Output the (X, Y) coordinate of the center of the cell containing the given text.  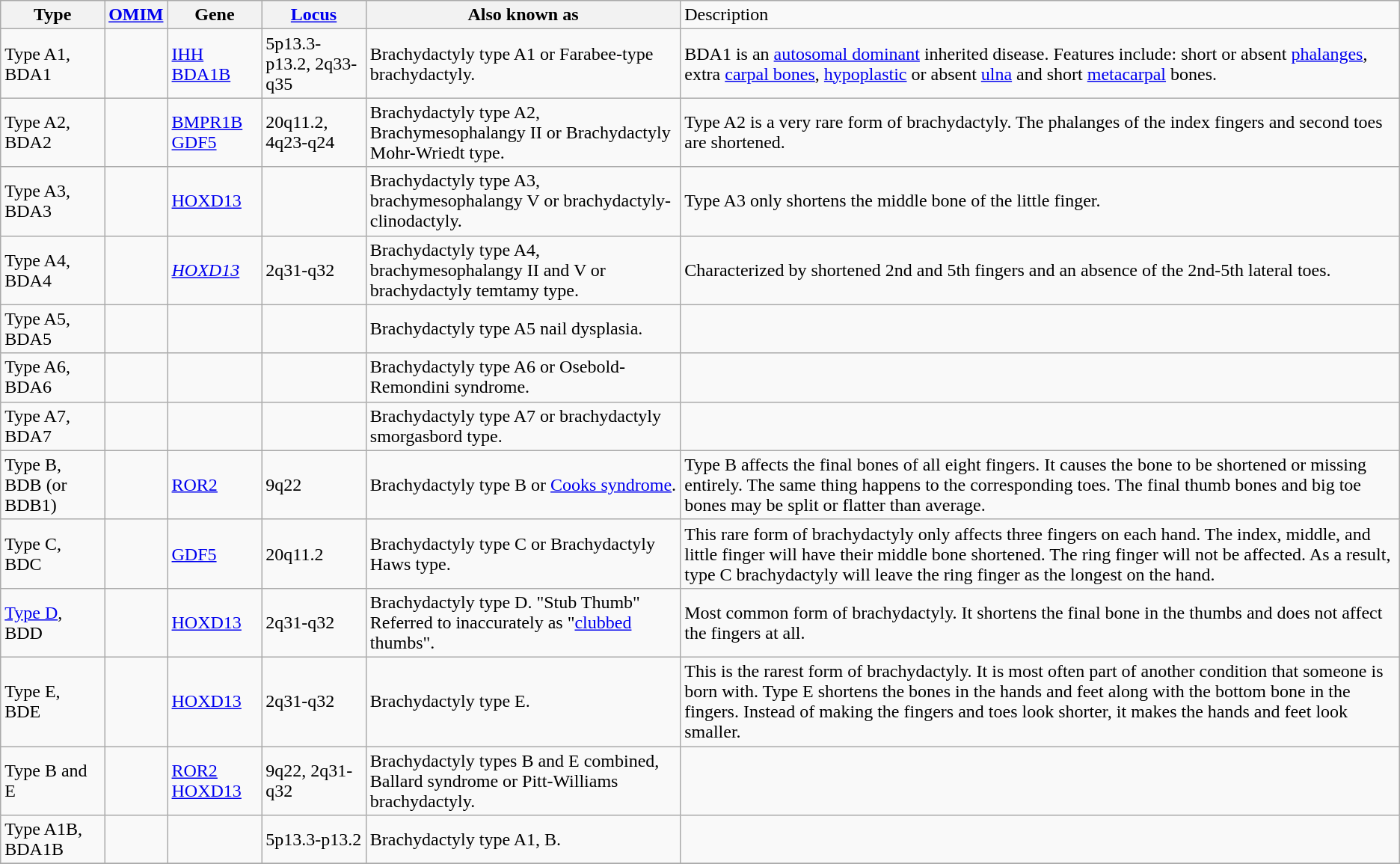
20q11.2, 4q23-q24 (314, 132)
Type A1B, BDA1B (52, 839)
Brachydactyly type C or Brachydactyly Haws type. (523, 554)
Brachydactyly type A2, Brachymesophalangy II or Brachydactyly Mohr-Wriedt type. (523, 132)
Type A7, BDA7 (52, 426)
5p13.3-p13.2, 2q33-q35 (314, 64)
Type A6, BDA6 (52, 377)
Description (1040, 15)
Type A3 only shortens the middle bone of the little finger. (1040, 201)
Brachydactyly type A3, brachymesophalangy V or brachydactyly-clinodactyly. (523, 201)
BMPR1B GDF5 (215, 132)
Gene (215, 15)
Brachydactyly type D. "Stub Thumb" Referred to inaccurately as "clubbed thumbs". (523, 622)
Type B, BDB (or BDB1) (52, 485)
Type A5, BDA5 (52, 329)
Characterized by shortened 2nd and 5th fingers and an absence of the 2nd-5th lateral toes. (1040, 270)
Most common form of brachydactyly. It shortens the final bone in the thumbs and does not affect the fingers at all. (1040, 622)
Type B and E (52, 781)
20q11.2 (314, 554)
Brachydactyly types B and E combined, Ballard syndrome or Pitt-Williams brachydactyly. (523, 781)
Brachydactyly type A6 or Osebold-Remondini syndrome. (523, 377)
ROR2 (215, 485)
Type A4, BDA4 (52, 270)
IHH BDA1B (215, 64)
Type A2, BDA2 (52, 132)
9q22, 2q31-q32 (314, 781)
Type D, BDD (52, 622)
Brachydactyly type A1, B. (523, 839)
Brachydactyly type A4, brachymesophalangy II and V or brachydactyly temtamy type. (523, 270)
Brachydactyly type A1 or Farabee-type brachydactyly. (523, 64)
Brachydactyly type A5 nail dysplasia. (523, 329)
OMIM (136, 15)
GDF5 (215, 554)
Type A3, BDA3 (52, 201)
9q22 (314, 485)
Type E, BDE (52, 702)
Locus (314, 15)
Type A1, BDA1 (52, 64)
Also known as (523, 15)
ROR2 HOXD13 (215, 781)
5p13.3-p13.2 (314, 839)
Type A2 is a very rare form of brachydactyly. The phalanges of the index fingers and second toes are shortened. (1040, 132)
Brachydactyly type E. (523, 702)
Type C, BDC (52, 554)
Type (52, 15)
Brachydactyly type A7 or brachydactyly smorgasbord type. (523, 426)
Brachydactyly type B or Cooks syndrome. (523, 485)
